For the text-containing cell, return its midpoint in [x, y] coordinate format. 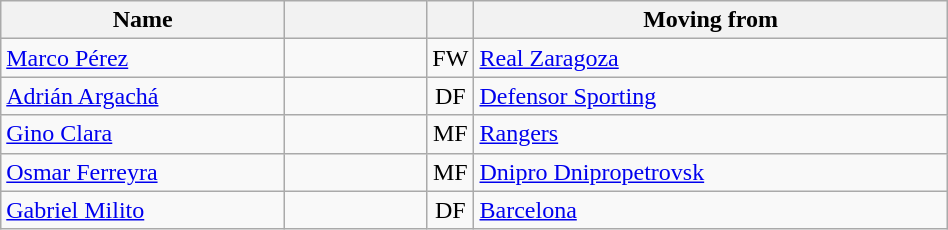
Gabriel Milito [143, 210]
Gino Clara [143, 134]
Marco Pérez [143, 58]
Dnipro Dnipropetrovsk [710, 172]
Real Zaragoza [710, 58]
Moving from [710, 20]
Osmar Ferreyra [143, 172]
Adrián Argachá [143, 96]
FW [450, 58]
Defensor Sporting [710, 96]
Barcelona [710, 210]
Rangers [710, 134]
Name [143, 20]
